Find where the given text appears and provide that cell's center as (X, Y) coordinate. 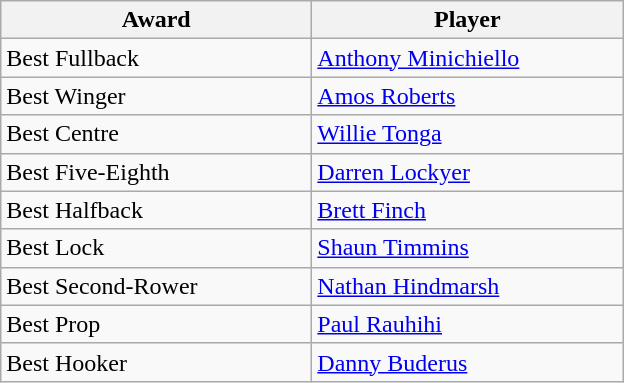
Darren Lockyer (468, 172)
Brett Finch (468, 210)
Award (156, 20)
Player (468, 20)
Best Centre (156, 134)
Anthony Minichiello (468, 58)
Nathan Hindmarsh (468, 286)
Paul Rauhihi (468, 324)
Best Hooker (156, 362)
Danny Buderus (468, 362)
Best Lock (156, 248)
Shaun Timmins (468, 248)
Best Five-Eighth (156, 172)
Best Second-Rower (156, 286)
Amos Roberts (468, 96)
Best Halfback (156, 210)
Best Fullback (156, 58)
Best Winger (156, 96)
Willie Tonga (468, 134)
Best Prop (156, 324)
